Extract the [x, y] coordinate from the center of the cell holding the provided text.  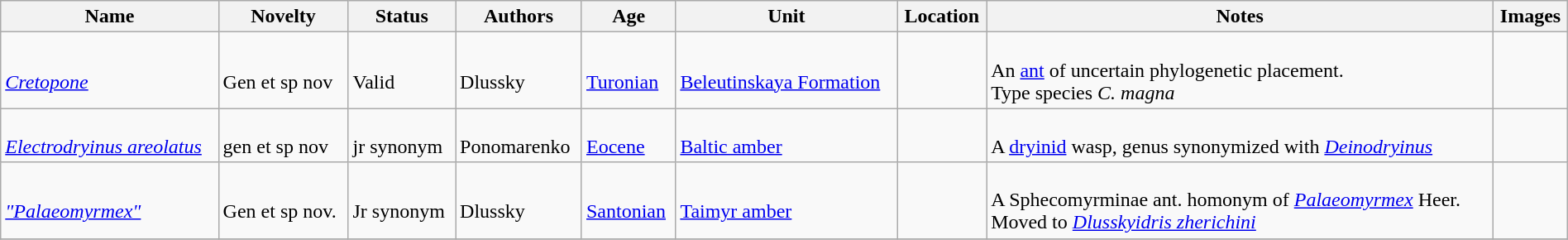
Turonian [629, 70]
An ant of uncertain phylogenetic placement. Type species C. magna [1241, 70]
Jr synonym [402, 200]
gen et sp nov [283, 136]
Cretopone [109, 70]
A Sphecomyrminae ant. homonym of Palaeomyrmex Heer. Moved to Dlusskyidris zherichini [1241, 200]
Novelty [283, 17]
Location [942, 17]
Unit [786, 17]
Images [1531, 17]
Gen et sp nov. [283, 200]
Ponomarenko [519, 136]
Electrodryinus areolatus [109, 136]
Eocene [629, 136]
Santonian [629, 200]
Authors [519, 17]
Gen et sp nov [283, 70]
"Palaeomyrmex" [109, 200]
Status [402, 17]
Valid [402, 70]
Baltic amber [786, 136]
Taimyr amber [786, 200]
Beleutinskaya Formation [786, 70]
Notes [1241, 17]
jr synonym [402, 136]
Name [109, 17]
A dryinid wasp, genus synonymized with Deinodryinus [1241, 136]
Age [629, 17]
